Determine the (X, Y) coordinate at the center of the cell enclosing the given text.  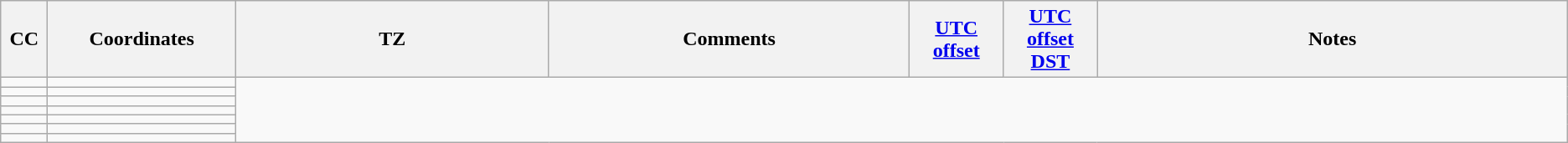
Notes (1332, 39)
Comments (729, 39)
CC (24, 39)
TZ (392, 39)
UTC offset DST (1050, 39)
UTC offset (957, 39)
Coordinates (142, 39)
